Find where the given text appears and provide that cell's center as [X, Y] coordinate. 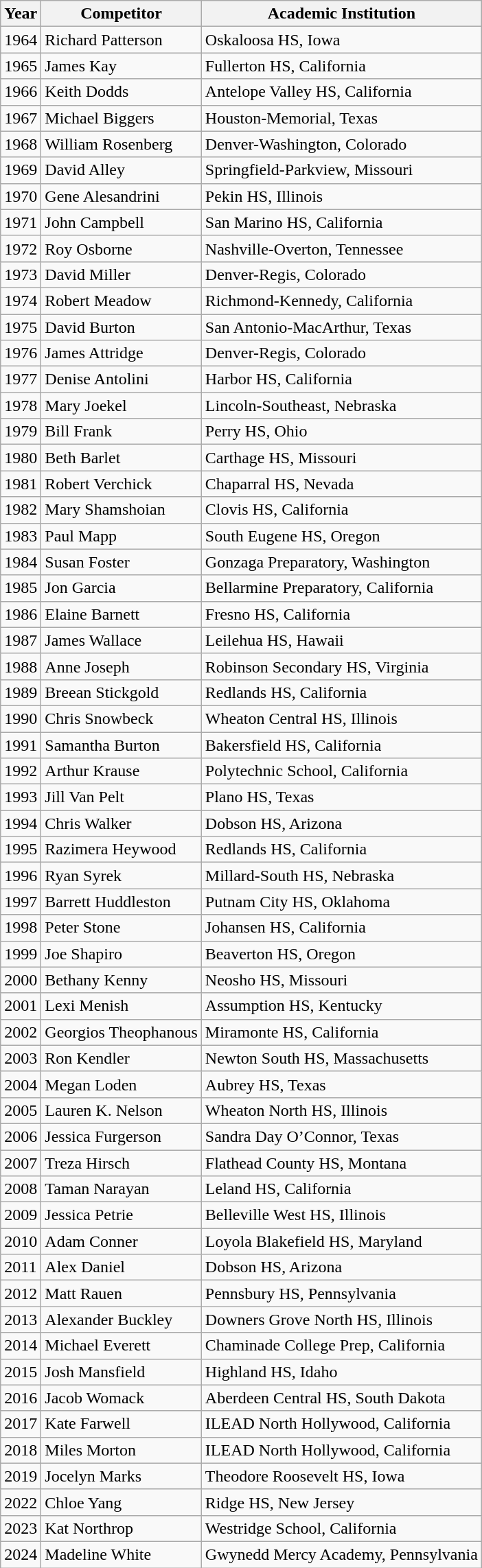
Robert Meadow [121, 301]
1970 [21, 196]
Westridge School, California [341, 1528]
Michael Biggers [121, 118]
Newton South HS, Massachusetts [341, 1058]
Aubrey HS, Texas [341, 1084]
1969 [21, 170]
Fresno HS, California [341, 614]
Pekin HS, Illinois [341, 196]
Mary Joekel [121, 406]
2024 [21, 1554]
2014 [21, 1346]
1964 [21, 40]
Lauren K. Nelson [121, 1110]
1980 [21, 458]
Susan Foster [121, 562]
Jacob Womack [121, 1398]
Springfield-Parkview, Missouri [341, 170]
Theodore Roosevelt HS, Iowa [341, 1476]
Anne Joseph [121, 666]
Breean Stickgold [121, 692]
2016 [21, 1398]
David Alley [121, 170]
2019 [21, 1476]
Georgios Theophanous [121, 1032]
Downers Grove North HS, Illinois [341, 1320]
1991 [21, 745]
2001 [21, 1006]
Carthage HS, Missouri [341, 458]
Keith Dodds [121, 92]
Razimera Heywood [121, 850]
William Rosenberg [121, 144]
Leland HS, California [341, 1189]
1975 [21, 327]
1976 [21, 353]
James Attridge [121, 353]
2012 [21, 1294]
Jessica Petrie [121, 1215]
Beth Barlet [121, 458]
2002 [21, 1032]
Ron Kendler [121, 1058]
1994 [21, 823]
Adam Conner [121, 1241]
Mary Shamshoian [121, 510]
1998 [21, 928]
Chris Walker [121, 823]
David Burton [121, 327]
2008 [21, 1189]
Alexander Buckley [121, 1320]
Sandra Day O’Connor, Texas [341, 1136]
Josh Mansfield [121, 1372]
1978 [21, 406]
Denver-Washington, Colorado [341, 144]
Barrett Huddleston [121, 902]
1988 [21, 666]
1995 [21, 850]
Plano HS, Texas [341, 797]
Belleville West HS, Illinois [341, 1215]
Chloe Yang [121, 1502]
Gene Alesandrini [121, 196]
1967 [21, 118]
Clovis HS, California [341, 510]
Arthur Krause [121, 771]
2015 [21, 1372]
2000 [21, 980]
Richard Patterson [121, 40]
Jill Van Pelt [121, 797]
2010 [21, 1241]
1984 [21, 562]
2011 [21, 1267]
Taman Narayan [121, 1189]
Lincoln-Southeast, Nebraska [341, 406]
Polytechnic School, California [341, 771]
1999 [21, 954]
2023 [21, 1528]
1982 [21, 510]
1987 [21, 640]
Kat Northrop [121, 1528]
1993 [21, 797]
2018 [21, 1450]
Academic Institution [341, 14]
Harbor HS, California [341, 379]
Robert Verchick [121, 484]
Flathead County HS, Montana [341, 1163]
Chris Snowbeck [121, 718]
Richmond-Kennedy, California [341, 301]
Roy Osborne [121, 248]
Putnam City HS, Oklahoma [341, 902]
1966 [21, 92]
Gwynedd Mercy Academy, Pennsylvania [341, 1554]
1972 [21, 248]
1996 [21, 876]
1990 [21, 718]
James Kay [121, 66]
Loyola Blakefield HS, Maryland [341, 1241]
Neosho HS, Missouri [341, 980]
Nashville-Overton, Tennessee [341, 248]
1989 [21, 692]
Chaparral HS, Nevada [341, 484]
Year [21, 14]
1971 [21, 222]
2004 [21, 1084]
Fullerton HS, California [341, 66]
2005 [21, 1110]
2007 [21, 1163]
2009 [21, 1215]
Competitor [121, 14]
Elaine Barnett [121, 614]
Millard-South HS, Nebraska [341, 876]
1992 [21, 771]
1968 [21, 144]
Johansen HS, California [341, 928]
Beaverton HS, Oregon [341, 954]
2003 [21, 1058]
Samantha Burton [121, 745]
Assumption HS, Kentucky [341, 1006]
Robinson Secondary HS, Virginia [341, 666]
Lexi Menish [121, 1006]
1997 [21, 902]
Gonzaga Preparatory, Washington [341, 562]
Highland HS, Idaho [341, 1372]
2017 [21, 1424]
Miramonte HS, California [341, 1032]
Ryan Syrek [121, 876]
1986 [21, 614]
Bakersfield HS, California [341, 745]
Miles Morton [121, 1450]
1981 [21, 484]
Madeline White [121, 1554]
Antelope Valley HS, California [341, 92]
1979 [21, 432]
Perry HS, Ohio [341, 432]
1965 [21, 66]
Treza Hirsch [121, 1163]
2013 [21, 1320]
Bill Frank [121, 432]
1985 [21, 588]
Wheaton Central HS, Illinois [341, 718]
Peter Stone [121, 928]
Oskaloosa HS, Iowa [341, 40]
Ridge HS, New Jersey [341, 1502]
Wheaton North HS, Illinois [341, 1110]
Bellarmine Preparatory, California [341, 588]
Jon Garcia [121, 588]
1983 [21, 536]
Denise Antolini [121, 379]
San Marino HS, California [341, 222]
1973 [21, 274]
Jessica Furgerson [121, 1136]
Leilehua HS, Hawaii [341, 640]
Houston-Memorial, Texas [341, 118]
South Eugene HS, Oregon [341, 536]
John Campbell [121, 222]
Michael Everett [121, 1346]
Pennsbury HS, Pennsylvania [341, 1294]
Megan Loden [121, 1084]
Paul Mapp [121, 536]
Kate Farwell [121, 1424]
Chaminade College Prep, California [341, 1346]
2022 [21, 1502]
Alex Daniel [121, 1267]
David Miller [121, 274]
1977 [21, 379]
San Antonio-MacArthur, Texas [341, 327]
Joe Shapiro [121, 954]
1974 [21, 301]
James Wallace [121, 640]
2006 [21, 1136]
Bethany Kenny [121, 980]
Aberdeen Central HS, South Dakota [341, 1398]
Matt Rauen [121, 1294]
Jocelyn Marks [121, 1476]
